For the text-containing cell, return its midpoint in [x, y] coordinate format. 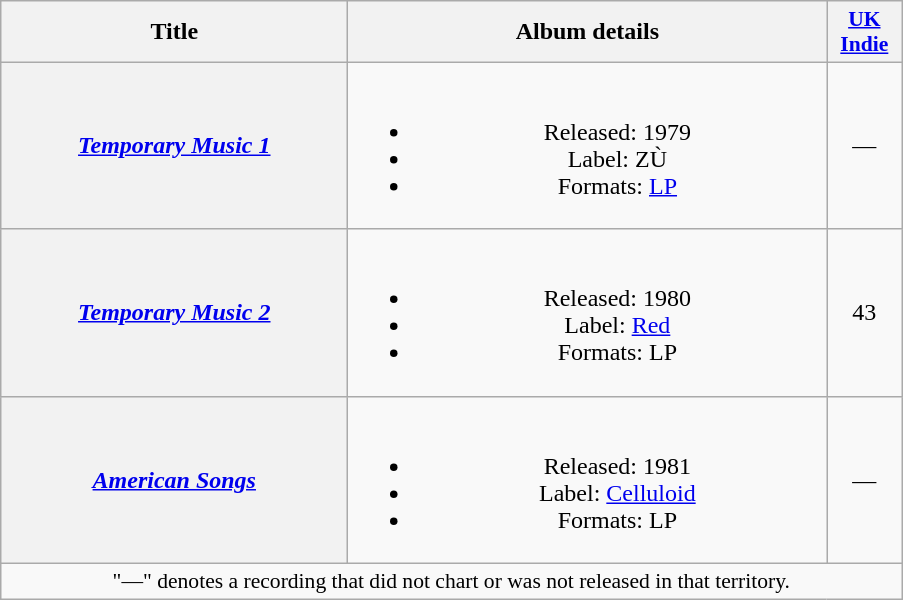
Released: 1980Label: RedFormats: LP [588, 312]
Temporary Music 2 [174, 312]
Released: 1979Label: ZÙFormats: LP [588, 146]
UK Indie [864, 32]
Temporary Music 1 [174, 146]
Released: 1981Label: CelluloidFormats: LP [588, 480]
43 [864, 312]
Album details [588, 32]
"—" denotes a recording that did not chart or was not released in that territory. [452, 581]
American Songs [174, 480]
Title [174, 32]
